Provide the [x, y] coordinate of the cell's center where the given text is located.  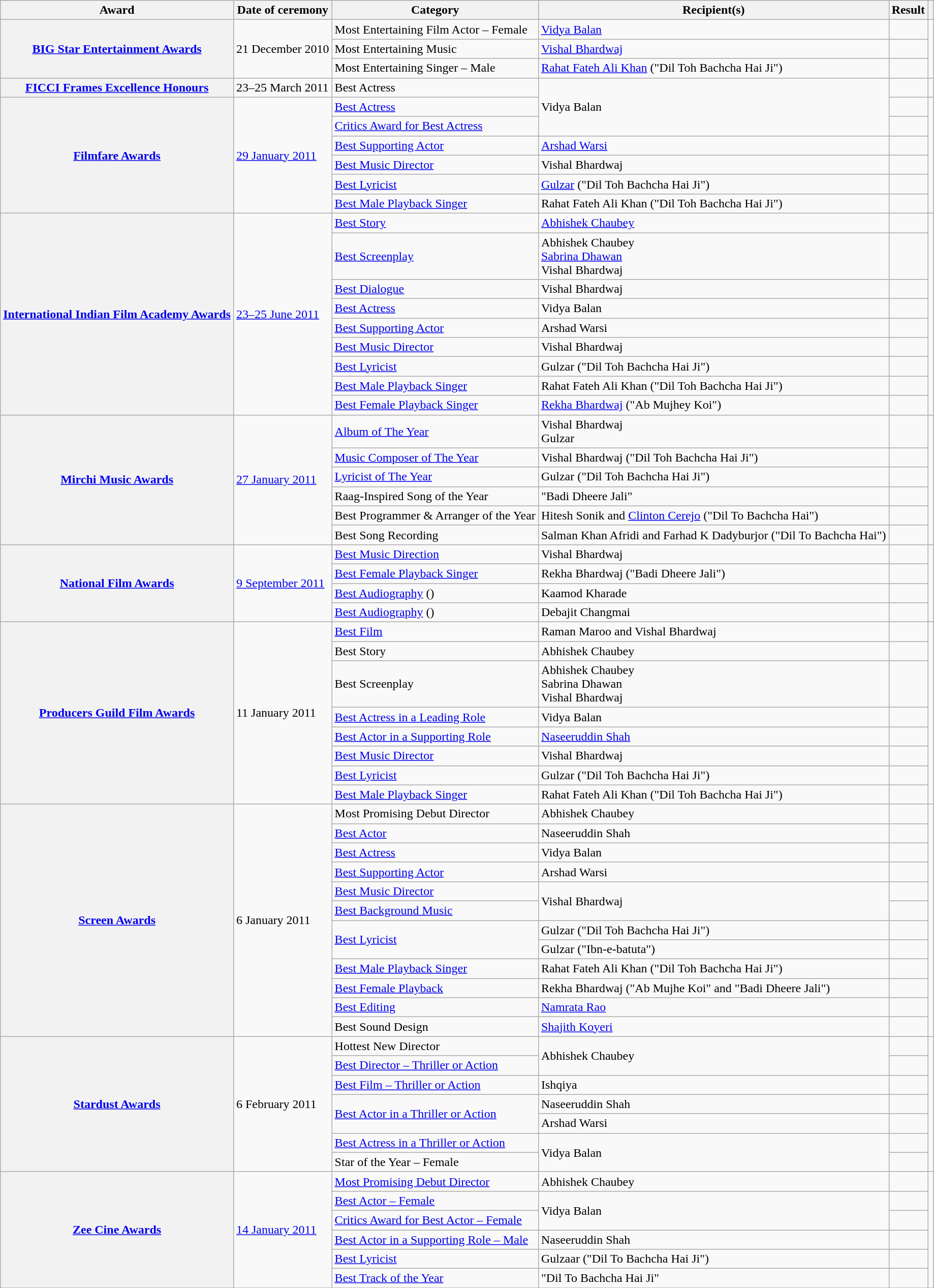
Raman Maroo and Vishal Bhardwaj [713, 632]
Star of the Year – Female [435, 1162]
Best Song Recording [435, 535]
Most Entertaining Film Actor – Female [435, 29]
29 January 2011 [283, 155]
14 January 2011 [283, 1230]
Rekha Bhardwaj ("Badi Dheere Jali") [713, 573]
Best Film – Thriller or Action [435, 1085]
Best Dialogue [435, 289]
Vishal Bhardwaj ("Dil Toh Bachcha Hai Ji") [713, 457]
Hitesh Sonik and Clinton Cerejo ("Dil To Bachcha Hai") [713, 515]
Hottest New Director [435, 1046]
Debajit Changmai [713, 612]
FICCI Frames Excellence Honours [117, 87]
Kaamod Kharade [713, 593]
6 January 2011 [283, 920]
21 December 2010 [283, 49]
Best Actress in a Leading Role [435, 717]
Result [908, 10]
Best Programmer & Arranger of the Year [435, 515]
Best Track of the Year [435, 1278]
"Dil To Bachcha Hai Ji" [713, 1278]
Raag-Inspired Song of the Year [435, 496]
Namrata Rao [713, 1007]
Best Director – Thriller or Action [435, 1065]
Stardust Awards [117, 1104]
Best Background Music [435, 910]
Best Female Playback [435, 988]
Salman Khan Afridi and Farhad K Dadyburjor ("Dil To Bachcha Hai") [713, 535]
23–25 June 2011 [283, 314]
Most Entertaining Singer – Male [435, 68]
Best Actor in a Thriller or Action [435, 1114]
Screen Awards [117, 920]
Best Music Direction [435, 554]
Shajith Koyeri [713, 1027]
Zee Cine Awards [117, 1230]
Mirchi Music Awards [117, 480]
Producers Guild Film Awards [117, 713]
Best Sound Design [435, 1027]
Lyricist of The Year [435, 477]
27 January 2011 [283, 480]
BIG Star Entertainment Awards [117, 49]
Best Actor in a Supporting Role – Male [435, 1240]
Best Editing [435, 1007]
Best Actor [435, 833]
Gulzaar ("Dil To Bachcha Hai Ji") [713, 1259]
International Indian Film Academy Awards [117, 314]
Best Film [435, 632]
23–25 March 2011 [283, 87]
6 February 2011 [283, 1104]
9 September 2011 [283, 583]
Recipient(s) [713, 10]
National Film Awards [117, 583]
"Badi Dheere Jali" [713, 496]
Best Actor – Female [435, 1201]
Music Composer of The Year [435, 457]
Rekha Bhardwaj ("Ab Mujhey Koi") [713, 405]
Rekha Bhardwaj ("Ab Mujhe Koi" and "Badi Dheere Jali") [713, 988]
11 January 2011 [283, 713]
Category [435, 10]
Filmfare Awards [117, 155]
Ishqiya [713, 1085]
Critics Award for Best Actor – Female [435, 1220]
Album of The Year [435, 431]
Vishal Bhardwaj Gulzar [713, 431]
Gulzar ("Ibn-e-batuta") [713, 949]
Most Entertaining Music [435, 49]
Best Actress in a Thriller or Action [435, 1143]
Best Actor in a Supporting Role [435, 737]
Award [117, 10]
Critics Award for Best Actress [435, 126]
Date of ceremony [283, 10]
